Scan for the cell matching the given text and deliver its [x, y] coordinate at center. 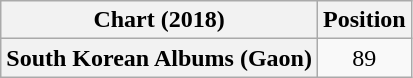
89 [364, 58]
Position [364, 20]
Chart (2018) [160, 20]
South Korean Albums (Gaon) [160, 58]
